Extract the [X, Y] coordinate from the center of the cell holding the provided text.  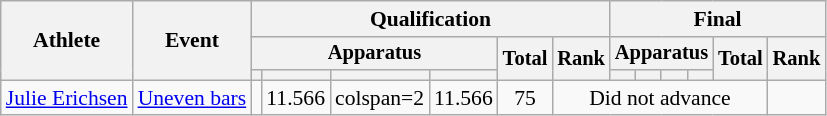
Did not advance [660, 98]
Final [718, 19]
Julie Erichsen [67, 98]
Event [192, 40]
Athlete [67, 40]
colspan=2 [380, 98]
Uneven bars [192, 98]
Qualification [430, 19]
75 [526, 98]
